Identify which cell holds the provided text, then report its [X, Y] central coordinate. 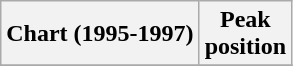
Peak position [245, 34]
Chart (1995-1997) [100, 34]
